For the text-containing cell, return its midpoint in [X, Y] coordinate format. 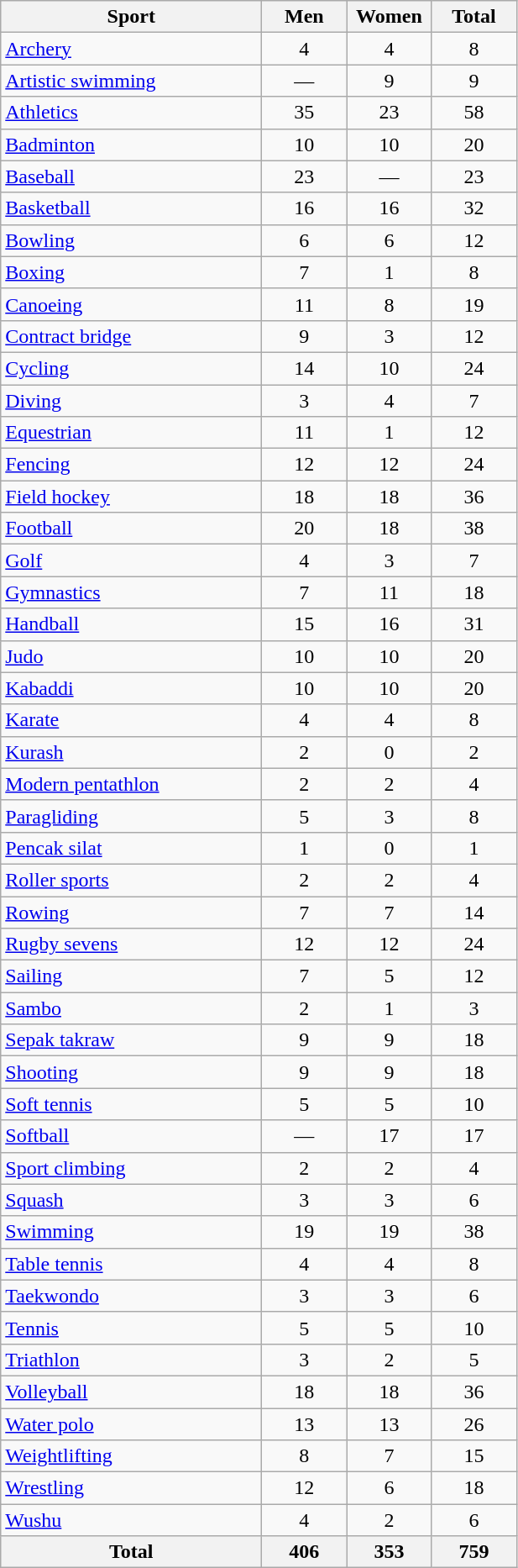
Tennis [131, 1328]
Karate [131, 720]
32 [474, 208]
Wushu [131, 1520]
Taekwondo [131, 1296]
Shooting [131, 1072]
Golf [131, 560]
Equestrian [131, 433]
Artistic swimming [131, 81]
353 [390, 1552]
Men [304, 17]
Weightlifting [131, 1456]
26 [474, 1424]
406 [304, 1552]
759 [474, 1552]
58 [474, 113]
Sailing [131, 976]
Sepak takraw [131, 1040]
Pencak silat [131, 848]
Table tennis [131, 1264]
Softball [131, 1136]
Handball [131, 624]
Bowling [131, 240]
Wrestling [131, 1488]
Volleyball [131, 1392]
Badminton [131, 145]
Squash [131, 1200]
Gymnastics [131, 592]
Soft tennis [131, 1104]
Sport [131, 17]
Paragliding [131, 816]
Fencing [131, 465]
31 [474, 624]
Women [390, 17]
Football [131, 529]
Judo [131, 656]
Sambo [131, 1008]
Basketball [131, 208]
Baseball [131, 176]
Archery [131, 49]
Modern pentathlon [131, 784]
Athletics [131, 113]
Roller sports [131, 880]
Contract bridge [131, 336]
Sport climbing [131, 1168]
Swimming [131, 1232]
Canoeing [131, 304]
Rugby sevens [131, 944]
Water polo [131, 1424]
35 [304, 113]
Kurash [131, 752]
Boxing [131, 272]
Cycling [131, 368]
Triathlon [131, 1360]
Rowing [131, 912]
Diving [131, 401]
Kabaddi [131, 688]
Field hockey [131, 497]
